Scan for the cell matching the given text and deliver its [x, y] coordinate at center. 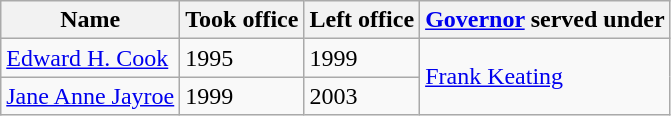
1995 [242, 58]
Jane Anne Jayroe [90, 96]
2003 [362, 96]
Frank Keating [546, 77]
Name [90, 20]
Edward H. Cook [90, 58]
Governor served under [546, 20]
Took office [242, 20]
Left office [362, 20]
